Pinpoint the cell where the given text exists, returning its [x, y] midpoint coordinate. 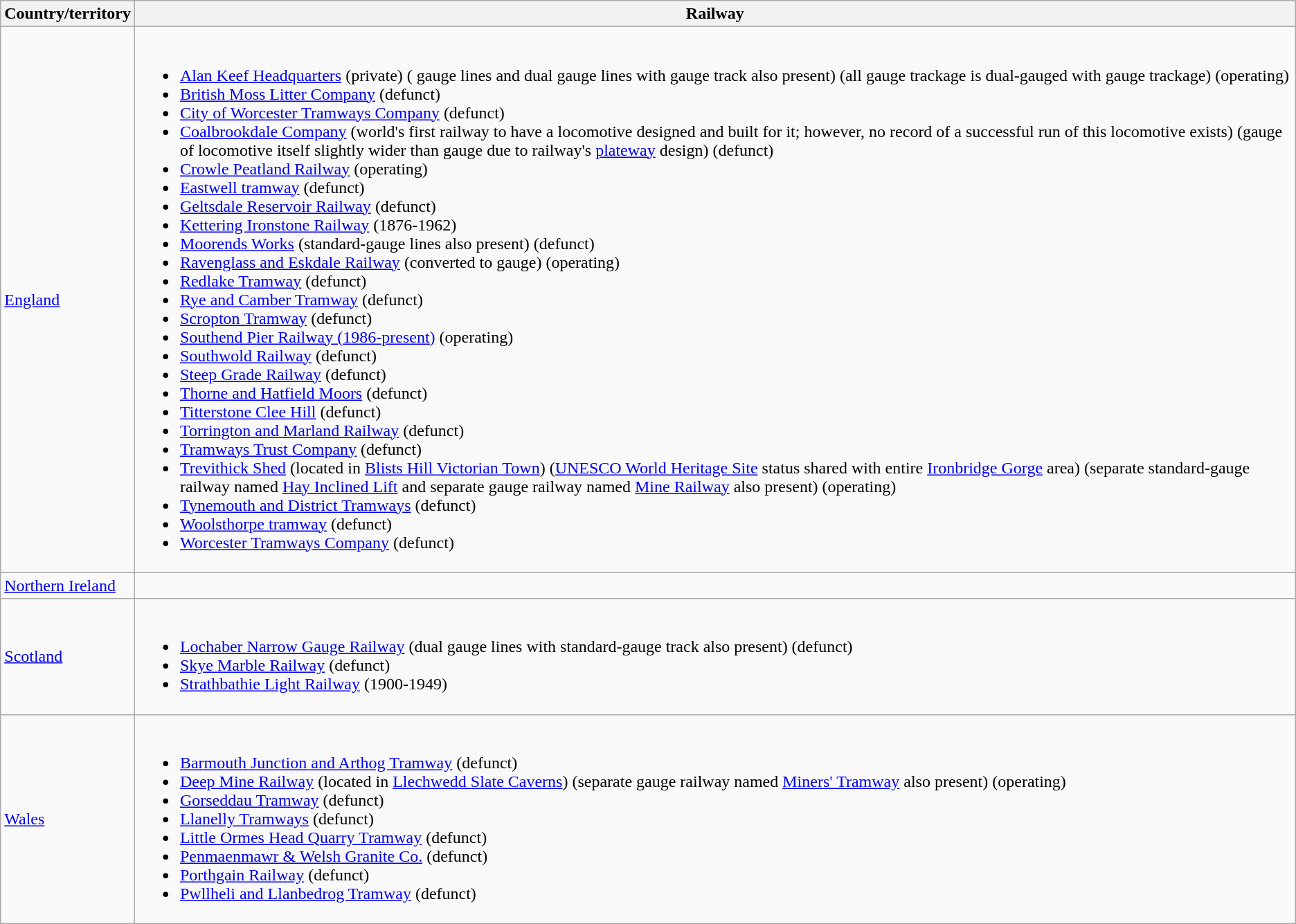
Country/territory [68, 14]
Scotland [68, 656]
Wales [68, 819]
Northern Ireland [68, 586]
Railway [714, 14]
England [68, 300]
